Detect which cell encompasses the target text, then output its (x, y) center coordinate. 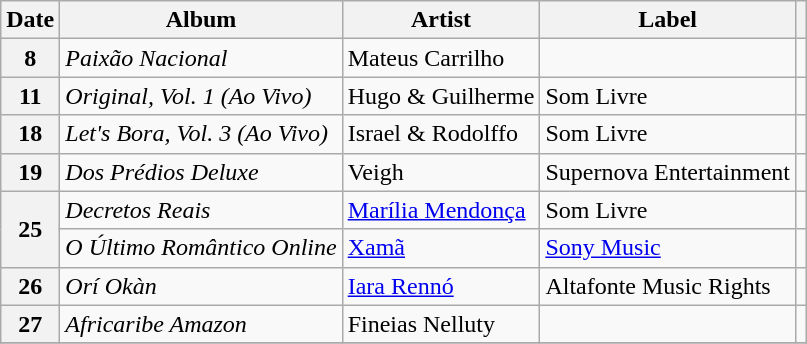
Label (668, 20)
Original, Vol. 1 (Ao Vivo) (201, 96)
Mateus Carrilho (441, 58)
Israel & Rodolffo (441, 134)
19 (30, 172)
27 (30, 324)
Date (30, 20)
Fineias Nelluty (441, 324)
Veigh (441, 172)
Album (201, 20)
O Último Romântico Online (201, 248)
Artist (441, 20)
Sony Music (668, 248)
Orí Okàn (201, 286)
Marília Mendonça (441, 210)
Dos Prédios Deluxe (201, 172)
Altafonte Music Rights (668, 286)
Africaribe Amazon (201, 324)
Let's Bora, Vol. 3 (Ao Vivo) (201, 134)
Xamã (441, 248)
18 (30, 134)
25 (30, 229)
8 (30, 58)
11 (30, 96)
26 (30, 286)
Decretos Reais (201, 210)
Iara Rennó (441, 286)
Hugo & Guilherme (441, 96)
Supernova Entertainment (668, 172)
Paixão Nacional (201, 58)
